Pinpoint the cell where the given text exists, returning its [X, Y] midpoint coordinate. 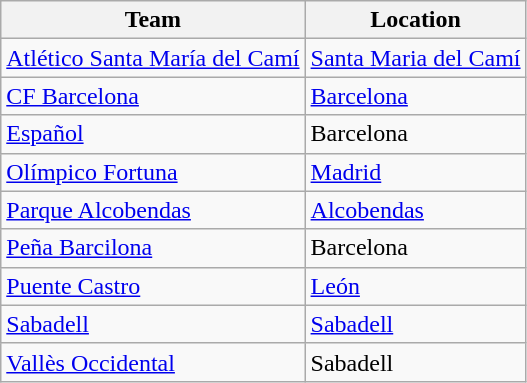
Olímpico Fortuna [153, 172]
Parque Alcobendas [153, 210]
Location [416, 20]
Vallès Occidental [153, 362]
CF Barcelona [153, 96]
Atlético Santa María del Camí [153, 58]
Peña Barcilona [153, 248]
León [416, 286]
Puente Castro [153, 286]
Santa Maria del Camí [416, 58]
Madrid [416, 172]
Español [153, 134]
Alcobendas [416, 210]
Team [153, 20]
